For the text-containing cell, return its midpoint in [X, Y] coordinate format. 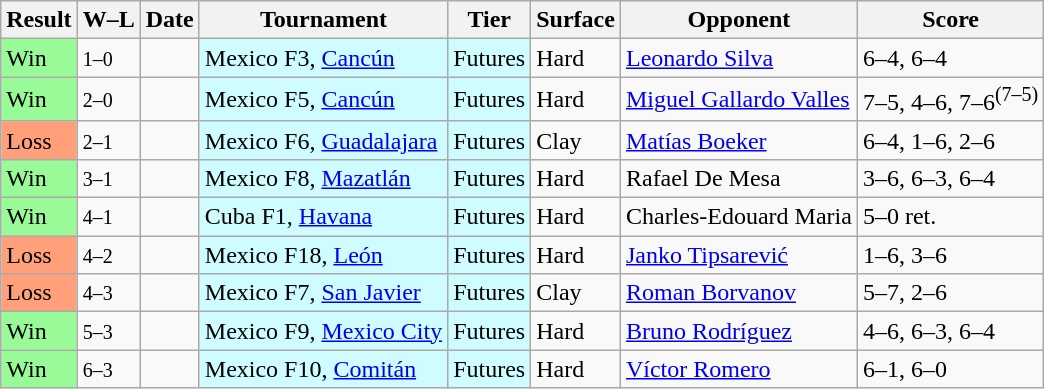
2–1 [108, 140]
Bruno Rodríguez [738, 331]
5–0 ret. [950, 217]
Opponent [738, 20]
Charles-Edouard Maria [738, 217]
Rafael De Mesa [738, 178]
Leonardo Silva [738, 58]
Result [39, 20]
Mexico F5, Cancún [323, 100]
1–0 [108, 58]
4–6, 6–3, 6–4 [950, 331]
Score [950, 20]
Mexico F9, Mexico City [323, 331]
Tournament [323, 20]
Date [170, 20]
3–1 [108, 178]
4–2 [108, 255]
6–3 [108, 369]
3–6, 6–3, 6–4 [950, 178]
Mexico F6, Guadalajara [323, 140]
Mexico F10, Comitán [323, 369]
Mexico F3, Cancún [323, 58]
5–7, 2–6 [950, 293]
4–1 [108, 217]
4–3 [108, 293]
Matías Boeker [738, 140]
6–1, 6–0 [950, 369]
Mexico F8, Mazatlán [323, 178]
6–4, 1–6, 2–6 [950, 140]
Surface [576, 20]
W–L [108, 20]
Miguel Gallardo Valles [738, 100]
Mexico F18, León [323, 255]
Roman Borvanov [738, 293]
Víctor Romero [738, 369]
Mexico F7, San Javier [323, 293]
2–0 [108, 100]
6–4, 6–4 [950, 58]
7–5, 4–6, 7–6(7–5) [950, 100]
Janko Tipsarević [738, 255]
Tier [490, 20]
1–6, 3–6 [950, 255]
Cuba F1, Havana [323, 217]
5–3 [108, 331]
